Provide the (x, y) coordinate of the cell's center where the given text is located.  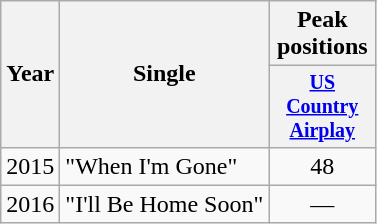
US Country Airplay (322, 106)
"When I'm Gone" (164, 166)
Single (164, 74)
"I'll Be Home Soon" (164, 204)
Year (30, 74)
Peak positions (322, 34)
2015 (30, 166)
2016 (30, 204)
48 (322, 166)
— (322, 204)
